Extract the (X, Y) coordinate from the center of the cell holding the provided text.  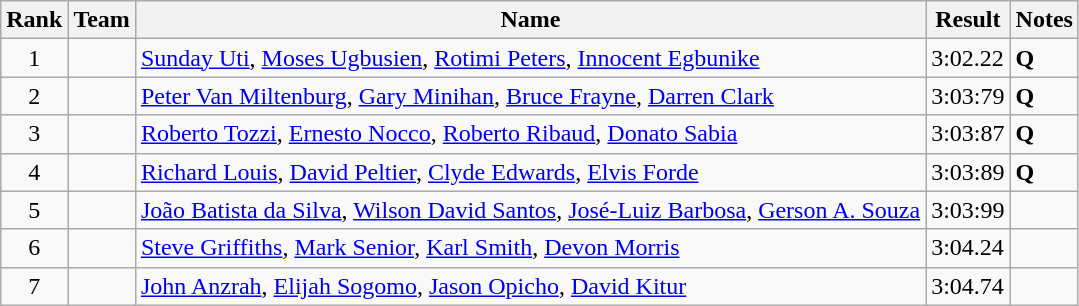
Sunday Uti, Moses Ugbusien, Rotimi Peters, Innocent Egbunike (530, 58)
Team (102, 20)
2 (34, 96)
1 (34, 58)
3:02.22 (968, 58)
Result (968, 20)
3:03:89 (968, 172)
7 (34, 286)
John Anzrah, Elijah Sogomo, Jason Opicho, David Kitur (530, 286)
Name (530, 20)
Steve Griffiths, Mark Senior, Karl Smith, Devon Morris (530, 248)
6 (34, 248)
3:04.24 (968, 248)
Peter Van Miltenburg, Gary Minihan, Bruce Frayne, Darren Clark (530, 96)
Rank (34, 20)
5 (34, 210)
Roberto Tozzi, Ernesto Nocco, Roberto Ribaud, Donato Sabia (530, 134)
3:03:99 (968, 210)
3:03:87 (968, 134)
3:03:79 (968, 96)
3:04.74 (968, 286)
Notes (1044, 20)
João Batista da Silva, Wilson David Santos, José-Luiz Barbosa, Gerson A. Souza (530, 210)
3 (34, 134)
4 (34, 172)
Richard Louis, David Peltier, Clyde Edwards, Elvis Forde (530, 172)
